For the text-containing cell, return its midpoint in [x, y] coordinate format. 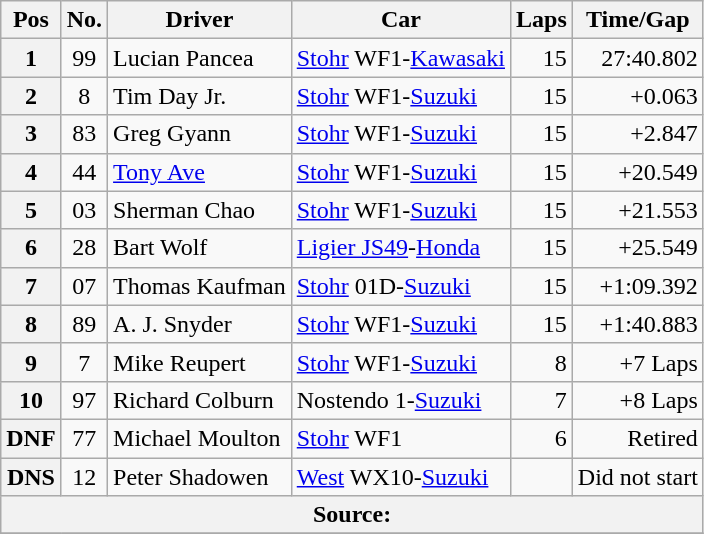
27:40.802 [638, 58]
10 [31, 400]
3 [31, 134]
89 [84, 324]
Did not start [638, 477]
Tim Day Jr. [200, 96]
+7 Laps [638, 362]
44 [84, 172]
Thomas Kaufman [200, 286]
+25.549 [638, 248]
Stohr 01D-Suzuki [400, 286]
Sherman Chao [200, 210]
+21.553 [638, 210]
Mike Reupert [200, 362]
1 [31, 58]
Nostendo 1-Suzuki [400, 400]
4 [31, 172]
5 [31, 210]
Source: [352, 515]
Tony Ave [200, 172]
Lucian Pancea [200, 58]
+0.063 [638, 96]
2 [31, 96]
97 [84, 400]
9 [31, 362]
West WX10-Suzuki [400, 477]
+20.549 [638, 172]
Pos [31, 20]
Greg Gyann [200, 134]
Car [400, 20]
83 [84, 134]
Peter Shadowen [200, 477]
Stohr WF1 [400, 438]
77 [84, 438]
07 [84, 286]
+1:40.883 [638, 324]
A. J. Snyder [200, 324]
03 [84, 210]
Michael Moulton [200, 438]
99 [84, 58]
Driver [200, 20]
12 [84, 477]
Bart Wolf [200, 248]
Laps [542, 20]
No. [84, 20]
+8 Laps [638, 400]
28 [84, 248]
Retired [638, 438]
+1:09.392 [638, 286]
Time/Gap [638, 20]
Stohr WF1-Kawasaki [400, 58]
Richard Colburn [200, 400]
Ligier JS49-Honda [400, 248]
DNS [31, 477]
DNF [31, 438]
+2.847 [638, 134]
